Pinpoint the cell where the given text exists, returning its (X, Y) midpoint coordinate. 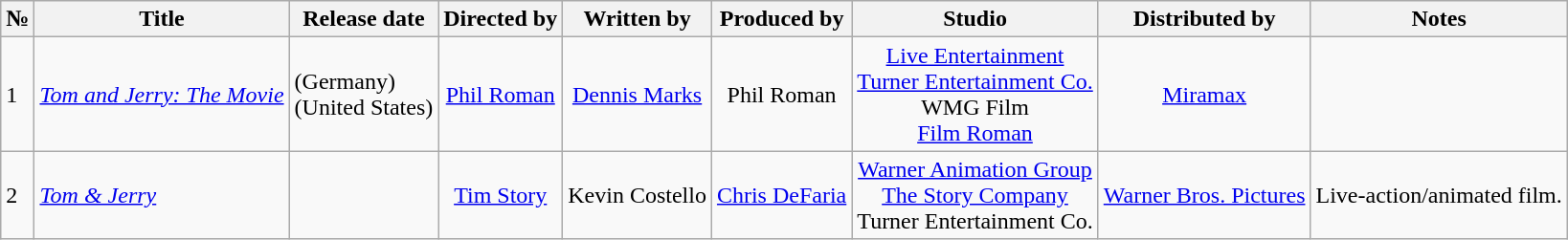
Tom and Jerry: The Movie (162, 94)
Notes (1439, 19)
Warner Animation GroupThe Story CompanyTurner Entertainment Co. (974, 195)
Tim Story (501, 195)
2 (17, 195)
Studio (974, 19)
1 (17, 94)
Title (162, 19)
Kevin Costello (638, 195)
Directed by (501, 19)
Miramax (1204, 94)
Release date (364, 19)
Written by (638, 19)
Distributed by (1204, 19)
№ (17, 19)
Warner Bros. Pictures (1204, 195)
(Germany) (United States) (364, 94)
Live EntertainmentTurner Entertainment Co.WMG FilmFilm Roman (974, 94)
Tom & Jerry (162, 195)
Produced by (781, 19)
Dennis Marks (638, 94)
Chris DeFaria (781, 195)
Live-action/animated film. (1439, 195)
